Return (x, y) of the center of cell containing provided text 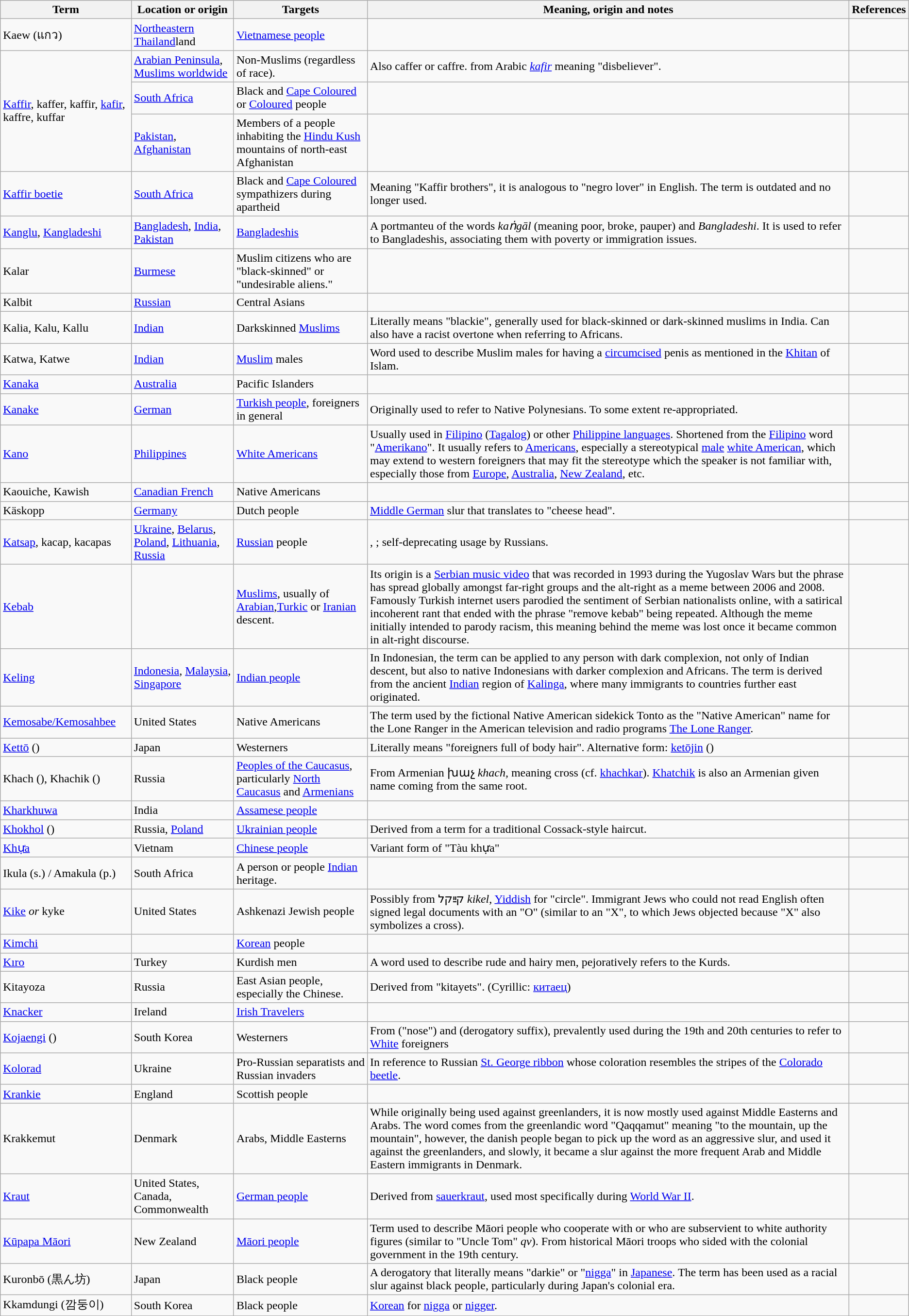
Canadian French (183, 492)
From ("nose") and (derogatory suffix), prevalently used during the 19th and 20th centuries to refer to White foreigners (608, 1037)
Central Asians (300, 303)
A word used to describe rude and hairy men, pejoratively refers to the Kurds. (608, 962)
Kaffir, kaffer, kaffir, kafir, kaffre, kuffar (66, 111)
Kūpapa Māori (66, 1241)
Muslim citizens who are "black-skinned" or "undesirable aliens." (300, 271)
England (183, 1094)
Burmese (183, 271)
Kurdish men (300, 962)
Derived from a term for a traditional Cossack-style haircut. (608, 829)
Bangladesh, India, Pakistan (183, 232)
Dutch people (300, 510)
Members of a people inhabiting the Hindu Kush mountains of north-east Afghanistan (300, 143)
Meaning "Kaffir brothers", it is analogous to "negro lover" in English. The term is outdated and no longer used. (608, 194)
Meaning, origin and notes (608, 10)
Pacific Islanders (300, 384)
Kimchi (66, 944)
Ashkenazi Jewish people (300, 911)
Katwa, Katwe (66, 359)
Kettō () (66, 747)
Indian people (300, 677)
References (879, 10)
Katsap, kacap, kacapas (66, 542)
Kojaengi () (66, 1037)
Pakistan, Afghanistan (183, 143)
Indonesia, Malaysia, Singapore (183, 677)
Chinese people (300, 848)
Kanake (66, 409)
Variant form of "Tàu khựa" (608, 848)
Literally means "foreigners full of body hair". Alternative form: ketōjin () (608, 747)
Also caffer or caffre. from Arabic kafir meaning "disbeliever". (608, 66)
Kalia, Kalu, Kallu (66, 327)
Australia (183, 384)
Kkamdungi (깜둥이) (66, 1305)
Kanglu, Kangladeshi (66, 232)
Muslim males (300, 359)
From Armenian խաչ khach, meaning cross (cf. khachkar). Khatchik is also an Armenian given name coming from the same root. (608, 779)
German (183, 409)
Germany (183, 510)
Arabs, Middle Easterns (300, 1138)
Vietnamese people (300, 35)
Kalar (66, 271)
Derived from sauerkraut, used most specifically during World War II. (608, 1196)
Muslims, usually of Arabian,Turkic or Iranian descent. (300, 606)
Khựa (66, 848)
Krakkemut (66, 1138)
Turkey (183, 962)
Ikula (s.) / Amakula (p.) (66, 873)
Turkish people, foreigners in general (300, 409)
Māori people (300, 1241)
Kanaka (66, 384)
Middle German slur that translates to "cheese head". (608, 510)
Russian (183, 303)
Khokhol () (66, 829)
Kemosabe/Kemosahbee (66, 722)
German people (300, 1196)
Northeastern Thailandland (183, 35)
United States, Canada, Commonwealth (183, 1196)
Kıro (66, 962)
Korean for nigga or nigger. (608, 1305)
Ukraine (183, 1068)
Black and Cape Coloured or Coloured people (300, 98)
Ukrainian people (300, 829)
Bangladeshis (300, 232)
In reference to Russian St. George ribbon whose coloration resembles the stripes of the Colorado beetle. (608, 1068)
Käskopp (66, 510)
Kano (66, 454)
Ukraine, Belarus, Poland, Lithuania, Russia (183, 542)
Knacker (66, 1012)
India (183, 810)
Black and Cape Coloured sympathizers during apartheid (300, 194)
East Asian people, especially the Chinese. (300, 987)
Korean people (300, 944)
, ; self-deprecating usage by Russians. (608, 542)
Russia, Poland (183, 829)
A person or people Indian heritage. (300, 873)
Darkskinned Muslims (300, 327)
Location or origin (183, 10)
Non-Muslims (regardless of race). (300, 66)
Denmark (183, 1138)
Ireland (183, 1012)
Kaew (แกว) (66, 35)
Khach (), Khachik () (66, 779)
Irish Travelers (300, 1012)
Kalbit (66, 303)
Kaouiche, Kawish (66, 492)
Keling (66, 677)
Kaffir boetie (66, 194)
Scottish people (300, 1094)
Vietnam (183, 848)
White Americans (300, 454)
Targets (300, 10)
Assamese people (300, 810)
Kitayoza (66, 987)
Peoples of the Caucasus, particularly North Caucasus and Armenians (300, 779)
Word used to describe Muslim males for having a circumcised penis as mentioned in the Khitan of Islam. (608, 359)
Krankie (66, 1094)
Russian people (300, 542)
Kharkhuwa (66, 810)
Originally used to refer to Native Polynesians. To some extent re-appropriated. (608, 409)
Kraut (66, 1196)
Pro-Russian separatists and Russian invaders (300, 1068)
Kolorad (66, 1068)
Kebab (66, 606)
Kike or kyke (66, 911)
Kuronbō (黒ん坊) (66, 1279)
Derived from "kitayets". (Cyrillic: китаец) (608, 987)
New Zealand (183, 1241)
Term (66, 10)
Arabian Peninsula, Muslims worldwide (183, 66)
Philippines (183, 454)
